Output the [x, y] coordinate of the center of the cell containing the given text.  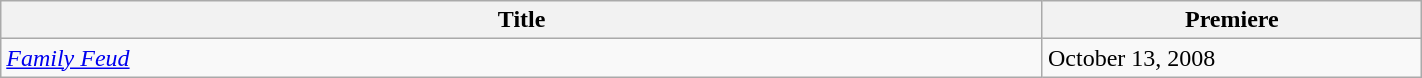
Premiere [1232, 20]
Family Feud [522, 58]
Title [522, 20]
October 13, 2008 [1232, 58]
